Scan for the cell matching the given text and deliver its [x, y] coordinate at center. 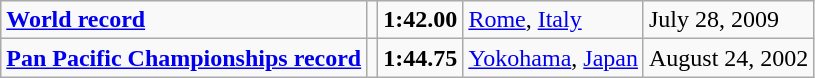
August 24, 2002 [728, 58]
July 28, 2009 [728, 20]
Rome, Italy [554, 20]
Yokohama, Japan [554, 58]
Pan Pacific Championships record [184, 58]
1:42.00 [420, 20]
World record [184, 20]
1:44.75 [420, 58]
